Extract the (x, y) coordinate from the center of the cell holding the provided text.  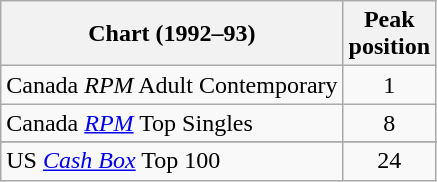
Canada RPM Adult Contemporary (172, 85)
Peakposition (389, 34)
US Cash Box Top 100 (172, 161)
8 (389, 123)
Canada RPM Top Singles (172, 123)
24 (389, 161)
1 (389, 85)
Chart (1992–93) (172, 34)
